Detect which cell encompasses the target text, then output its (x, y) center coordinate. 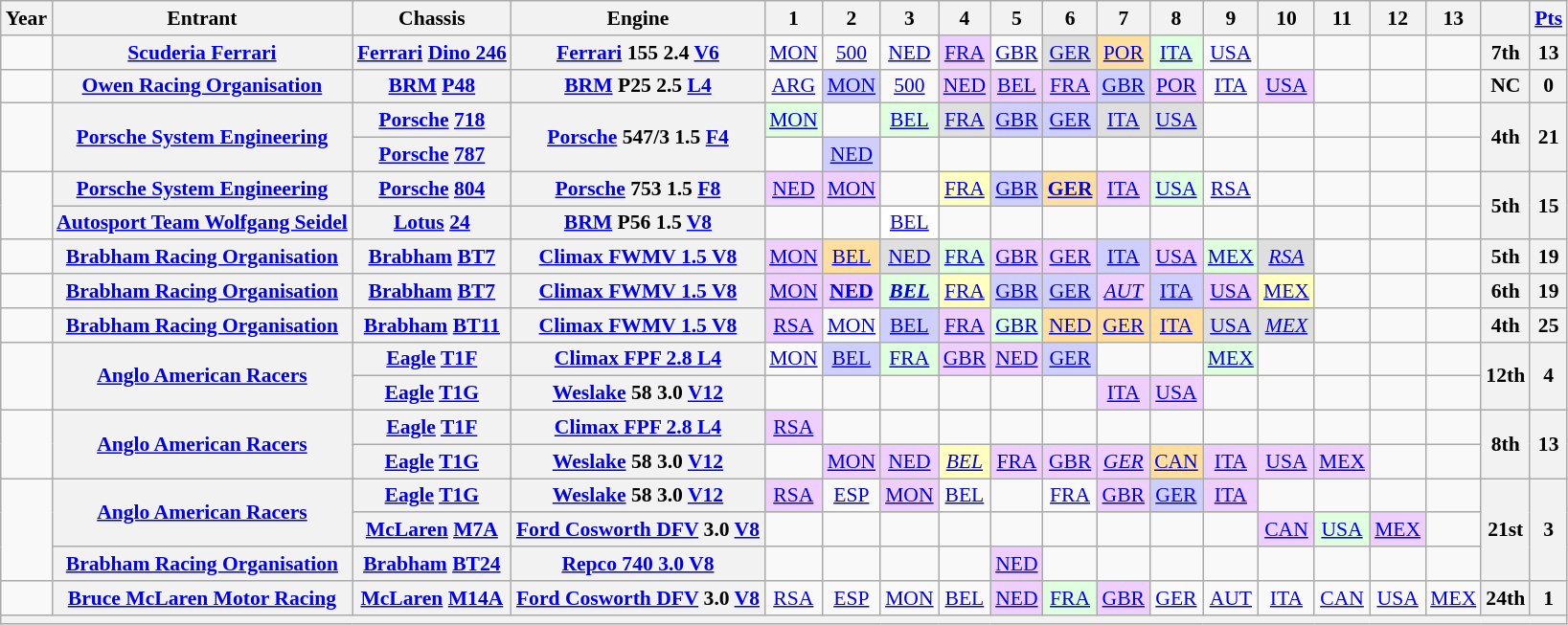
15 (1548, 205)
Engine (638, 18)
7th (1506, 53)
12 (1398, 18)
ARG (793, 86)
Autosport Team Wolfgang Seidel (202, 223)
Year (27, 18)
Owen Racing Organisation (202, 86)
8 (1176, 18)
0 (1548, 86)
Porsche 804 (432, 189)
6th (1506, 291)
BRM P25 2.5 L4 (638, 86)
21st (1506, 530)
Porsche 718 (432, 121)
BRM P56 1.5 V8 (638, 223)
11 (1342, 18)
Scuderia Ferrari (202, 53)
24th (1506, 598)
Brabham BT11 (432, 325)
25 (1548, 325)
Ferrari 155 2.4 V6 (638, 53)
Entrant (202, 18)
Lotus 24 (432, 223)
McLaren M7A (432, 530)
Porsche 547/3 1.5 F4 (638, 138)
8th (1506, 444)
Chassis (432, 18)
NC (1506, 86)
Bruce McLaren Motor Racing (202, 598)
Brabham BT24 (432, 564)
BRM P48 (432, 86)
Porsche 753 1.5 F8 (638, 189)
21 (1548, 138)
6 (1071, 18)
Pts (1548, 18)
Porsche 787 (432, 155)
2 (852, 18)
McLaren M14A (432, 598)
7 (1125, 18)
10 (1286, 18)
Repco 740 3.0 V8 (638, 564)
5 (1017, 18)
Ferrari Dino 246 (432, 53)
12th (1506, 375)
9 (1231, 18)
